Identify which cell holds the provided text, then report its [X, Y] central coordinate. 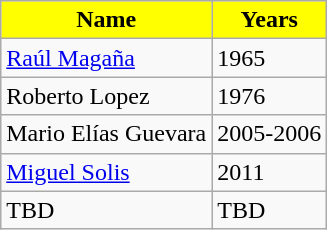
1965 [270, 58]
Miguel Solis [106, 172]
2005-2006 [270, 134]
Raúl Magaña [106, 58]
Roberto Lopez [106, 96]
1976 [270, 96]
Years [270, 20]
Name [106, 20]
2011 [270, 172]
Mario Elías Guevara [106, 134]
